For the text-containing cell, return its midpoint in (x, y) coordinate format. 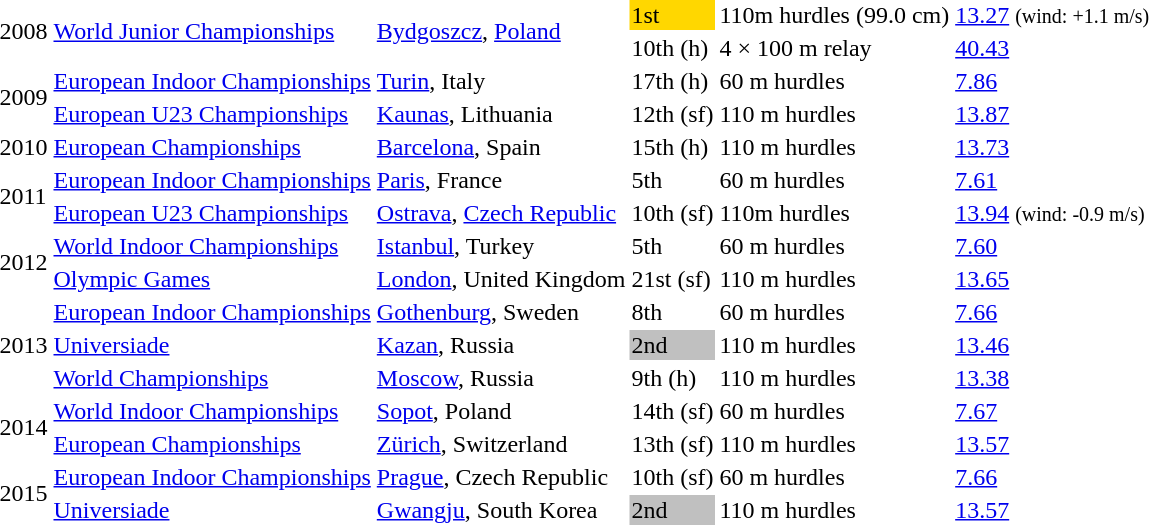
8th (672, 312)
Kaunas, Lithuania (501, 114)
Bydgoszcz, Poland (501, 32)
17th (h) (672, 81)
London, United Kingdom (501, 279)
4 × 100 m relay (834, 48)
14th (sf) (672, 411)
Moscow, Russia (501, 378)
9th (h) (672, 378)
Sopot, Poland (501, 411)
World Junior Championships (212, 32)
15th (h) (672, 147)
World Championships (212, 378)
Barcelona, Spain (501, 147)
1st (672, 15)
Zürich, Switzerland (501, 444)
13th (sf) (672, 444)
110m hurdles (99.0 cm) (834, 15)
Gothenburg, Sweden (501, 312)
10th (h) (672, 48)
Olympic Games (212, 279)
12th (sf) (672, 114)
Gwangju, South Korea (501, 510)
Ostrava, Czech Republic (501, 213)
Prague, Czech Republic (501, 477)
110m hurdles (834, 213)
Istanbul, Turkey (501, 246)
Paris, France (501, 180)
Kazan, Russia (501, 345)
21st (sf) (672, 279)
Turin, Italy (501, 81)
